Pinpoint the cell where the given text exists, returning its [x, y] midpoint coordinate. 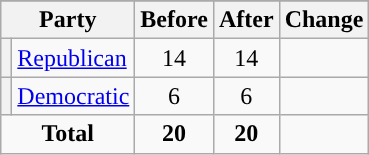
Republican [74, 58]
Party [68, 20]
Before [174, 20]
Total [68, 134]
Democratic [74, 96]
After [246, 20]
Change [324, 20]
